Pinpoint the cell where the given text exists, returning its (X, Y) midpoint coordinate. 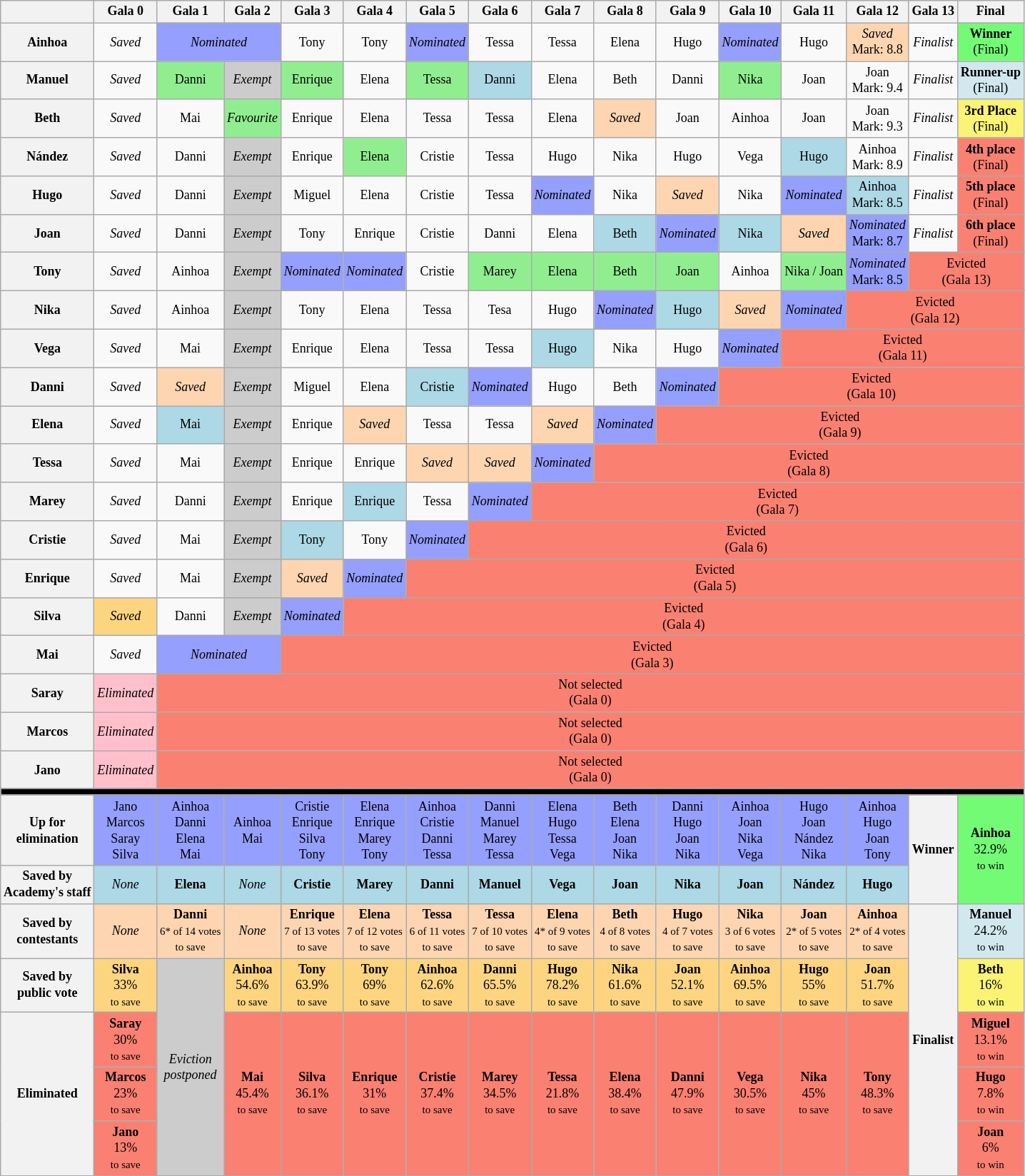
Winner (933, 849)
Marey34.5%to save (500, 1095)
Danni65.5%to save (500, 985)
BethElenaJoanNika (625, 831)
Vega30.5%to save (750, 1095)
Gala 0 (126, 11)
Enrique31%to save (375, 1095)
Silva33%to save (126, 985)
Mai45.4%to save (253, 1095)
Beth16%to win (991, 985)
Gala 11 (814, 11)
AinhoaHugoJoanTony (877, 831)
Winner(Final) (991, 42)
Gala 12 (877, 11)
5th place(Final) (991, 196)
AinhoaMark: 8.5 (877, 196)
Evicted(Gala 5) (715, 578)
Ainhoa54.6%to save (253, 985)
Silva36.1%to save (312, 1095)
Gala 10 (750, 11)
Ainhoa2* of 4 votesto save (877, 931)
Saray (47, 693)
ElenaEnriqueMareyTony (375, 831)
Elena4* of 9 votesto save (562, 931)
Nika61.6%to save (625, 985)
Hugo55%to save (814, 985)
Evicted(Gala 9) (839, 425)
Danni6* of 14 votesto save (191, 931)
NominatedMark: 8.7 (877, 233)
AinhoaMai (253, 831)
Nika3 of 6 votesto save (750, 931)
Hugo7.8%to win (991, 1094)
Gala 6 (500, 11)
DanniManuelMareyTessa (500, 831)
Nika45%to save (814, 1095)
Gala 9 (687, 11)
Final (991, 11)
Silva (47, 617)
Tony48.3%to save (877, 1095)
Miguel13.1%to win (991, 1040)
Joan6%to win (991, 1148)
Evictionpostponed (191, 1068)
Marcos (47, 731)
Enrique7 of 13 votesto save (312, 931)
DanniHugoJoanNika (687, 831)
Saray30%to save (126, 1040)
Gala 5 (438, 11)
Tessa7 of 10 votesto save (500, 931)
SavedMark: 8.8 (877, 42)
Ainhoa62.6%to save (438, 985)
ElenaHugoTessaVega (562, 831)
JanoMarcosSaraySilva (126, 831)
Manuel24.2%to win (991, 931)
Hugo78.2%to save (562, 985)
Evicted(Gala 3) (652, 655)
JoanMark: 9.4 (877, 81)
Joan51.7%to save (877, 985)
CristieEnriqueSilvaTony (312, 831)
AinhoaDanniElenaMai (191, 831)
Evicted(Gala 8) (809, 463)
Favourite (253, 118)
Evicted(Gala 12) (935, 310)
Joan52.1%to save (687, 985)
Saved bypublic vote (47, 985)
Ainhoa69.5%to save (750, 985)
Marcos23%to save (126, 1094)
Gala 8 (625, 11)
Gala 7 (562, 11)
AinhoaMark: 8.9 (877, 157)
Tony69%to save (375, 985)
Evicted(Gala 4) (684, 617)
Gala 3 (312, 11)
Elena38.4%to save (625, 1095)
NominatedMark: 8.5 (877, 272)
Saved bycontestants (47, 931)
3rd Place(Final) (991, 118)
Gala 13 (933, 11)
Evicted(Gala 6) (746, 540)
Jano13%to save (126, 1148)
Evicted(Gala 11) (903, 348)
AinhoaCristieDanniTessa (438, 831)
6th place(Final) (991, 233)
Runner-up(Final) (991, 81)
Elena7 of 12 votesto save (375, 931)
Gala 2 (253, 11)
Ainhoa32.9%to win (991, 849)
Gala 4 (375, 11)
Tessa6 of 11 votesto save (438, 931)
4th place(Final) (991, 157)
Evicted(Gala 10) (871, 387)
AinhoaJoanNikaVega (750, 831)
Danni47.9%to save (687, 1095)
Joan2* of 5 votesto save (814, 931)
JoanMark: 9.3 (877, 118)
Beth4 of 8 votesto save (625, 931)
HugoJoanNándezNika (814, 831)
Evicted(Gala 7) (777, 502)
Saved byAcademy's staff (47, 885)
Gala 1 (191, 11)
Nika / Joan (814, 272)
Tony63.9%to save (312, 985)
Hugo4 of 7 votesto save (687, 931)
Up forelimination (47, 831)
Tesa (500, 310)
Evicted(Gala 13) (966, 272)
Jano (47, 770)
Cristie37.4%to save (438, 1095)
Tessa21.8%to save (562, 1095)
